Provide the (X, Y) coordinate of the cell's center where the given text is located.  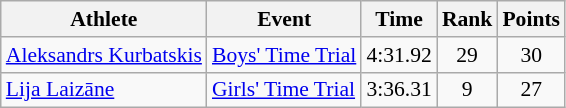
27 (531, 90)
29 (468, 55)
Athlete (104, 19)
Rank (468, 19)
4:31.92 (398, 55)
Event (284, 19)
30 (531, 55)
Points (531, 19)
Girls' Time Trial (284, 90)
Aleksandrs Kurbatskis (104, 55)
9 (468, 90)
Lija Laizāne (104, 90)
3:36.31 (398, 90)
Boys' Time Trial (284, 55)
Time (398, 19)
